Capture the cell that displays the provided text and extract its (X, Y) central coordinate. 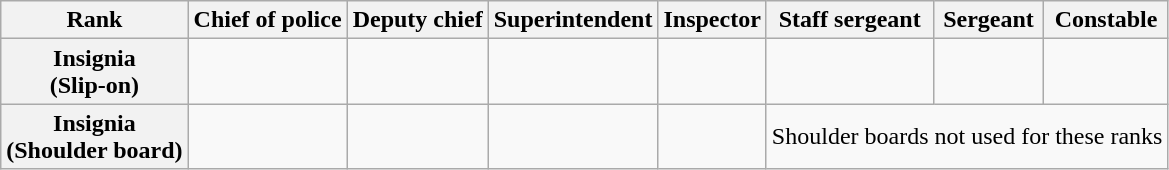
Insignia(Slip-on) (94, 72)
Superintendent (573, 20)
Staff sergeant (850, 20)
Inspector (712, 20)
Constable (1106, 20)
Insignia(Shoulder board) (94, 136)
Rank (94, 20)
Chief of police (268, 20)
Sergeant (988, 20)
Shoulder boards not used for these ranks (967, 136)
Deputy chief (418, 20)
